Search for the cell housing the specified text and yield its [X, Y] center coordinate. 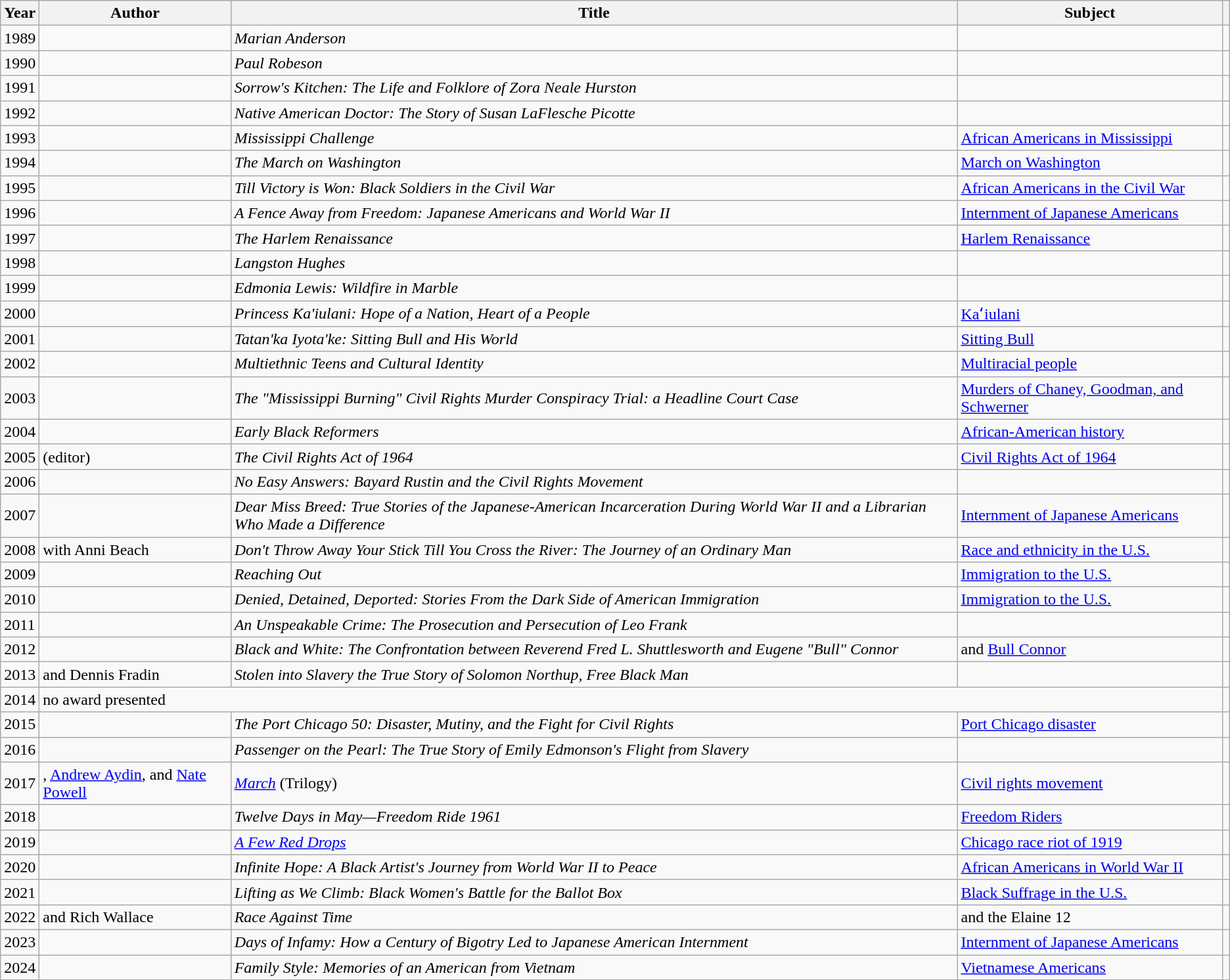
March (Trilogy) [594, 783]
Early Black Reformers [594, 432]
Civil rights movement [1089, 783]
1999 [20, 288]
2023 [20, 942]
2014 [20, 700]
2020 [20, 867]
Murders of Chaney, Goodman, and Schwerner [1089, 398]
An Unspeakable Crime: The Prosecution and Persecution of Leo Frank [594, 625]
, Andrew Aydin, and Nate Powell [135, 783]
2024 [20, 968]
March on Washington [1089, 163]
Vietnamese Americans [1089, 968]
Reaching Out [594, 575]
The Civil Rights Act of 1964 [594, 457]
with Anni Beach [135, 550]
2007 [20, 515]
Port Chicago disaster [1089, 724]
Civil Rights Act of 1964 [1089, 457]
(editor) [135, 457]
Harlem Renaissance [1089, 238]
1992 [20, 113]
Author [135, 13]
and Rich Wallace [135, 917]
Langston Hughes [594, 263]
Dear Miss Breed: True Stories of the Japanese-American Incarceration During World War II and a Librarian Who Made a Difference [594, 515]
2006 [20, 481]
2004 [20, 432]
Black Suffrage in the U.S. [1089, 892]
Chicago race riot of 1919 [1089, 842]
2008 [20, 550]
Kaʻiulani [1089, 314]
Tatan'ka Iyota'ke: Sitting Bull and His World [594, 339]
No Easy Answers: Bayard Rustin and the Civil Rights Movement [594, 481]
1995 [20, 188]
2001 [20, 339]
and Bull Connor [1089, 650]
Paul Robeson [594, 63]
African Americans in World War II [1089, 867]
Family Style: Memories of an American from Vietnam [594, 968]
1996 [20, 213]
Year [20, 13]
Sitting Bull [1089, 339]
Race Against Time [594, 917]
Title [594, 13]
and Dennis Fradin [135, 675]
The March on Washington [594, 163]
2022 [20, 917]
and the Elaine 12 [1089, 917]
1990 [20, 63]
Lifting as We Climb: Black Women's Battle for the Ballot Box [594, 892]
2016 [20, 749]
Denied, Detained, Deported: Stories From the Dark Side of American Immigration [594, 600]
Mississippi Challenge [594, 138]
2000 [20, 314]
Multiracial people [1089, 364]
1989 [20, 38]
Native American Doctor: The Story of Susan LaFlesche Picotte [594, 113]
2021 [20, 892]
Edmonia Lewis: Wildfire in Marble [594, 288]
Princess Ka'iulani: Hope of a Nation, Heart of a People [594, 314]
Subject [1089, 13]
African Americans in the Civil War [1089, 188]
A Few Red Drops [594, 842]
2019 [20, 842]
Race and ethnicity in the U.S. [1089, 550]
2017 [20, 783]
African-American history [1089, 432]
Black and White: The Confrontation between Reverend Fred L. Shuttlesworth and Eugene "Bull" Connor [594, 650]
Don't Throw Away Your Stick Till You Cross the River: The Journey of an Ordinary Man [594, 550]
Passenger on the Pearl: The True Story of Emily Edmonson's Flight from Slavery [594, 749]
2018 [20, 817]
no award presented [631, 700]
2009 [20, 575]
2011 [20, 625]
African Americans in Mississippi [1089, 138]
2012 [20, 650]
1994 [20, 163]
Stolen into Slavery the True Story of Solomon Northup, Free Black Man [594, 675]
The "Mississippi Burning" Civil Rights Murder Conspiracy Trial: a Headline Court Case [594, 398]
Till Victory is Won: Black Soldiers in the Civil War [594, 188]
2002 [20, 364]
The Port Chicago 50: Disaster, Mutiny, and the Fight for Civil Rights [594, 724]
Infinite Hope: A Black Artist's Journey from World War II to Peace [594, 867]
Marian Anderson [594, 38]
2003 [20, 398]
Sorrow's Kitchen: The Life and Folklore of Zora Neale Hurston [594, 88]
Multiethnic Teens and Cultural Identity [594, 364]
2005 [20, 457]
1993 [20, 138]
1991 [20, 88]
2013 [20, 675]
2015 [20, 724]
Days of Infamy: How a Century of Bigotry Led to Japanese American Internment [594, 942]
1998 [20, 263]
1997 [20, 238]
2010 [20, 600]
Freedom Riders [1089, 817]
The Harlem Renaissance [594, 238]
A Fence Away from Freedom: Japanese Americans and World War II [594, 213]
Twelve Days in May—Freedom Ride 1961 [594, 817]
